Return (x, y) of the center of cell containing provided text 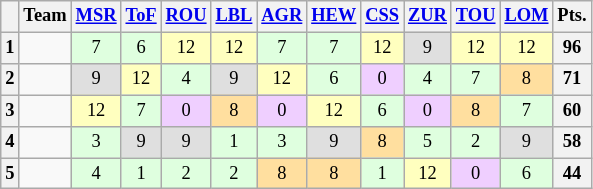
LOM (526, 16)
Team (45, 16)
58 (572, 142)
60 (572, 110)
ROU (186, 16)
MSR (96, 16)
CSS (382, 16)
TOU (476, 16)
HEW (334, 16)
44 (572, 174)
71 (572, 80)
AGR (282, 16)
Pts. (572, 16)
96 (572, 48)
ToF (141, 16)
ZUR (428, 16)
LBL (234, 16)
